Return (x, y) of the center of cell containing provided text 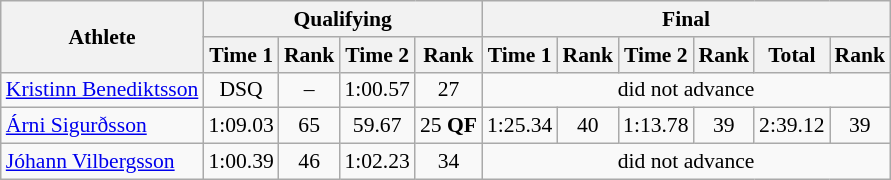
1:00.39 (240, 162)
59.67 (376, 126)
34 (448, 162)
– (310, 90)
DSQ (240, 90)
27 (448, 90)
1:25.34 (520, 126)
Qualifying (342, 19)
Total (792, 55)
1:13.78 (656, 126)
Jóhann Vilbergsson (102, 162)
Kristinn Benediktsson (102, 90)
Athlete (102, 36)
Árni Sigurðsson (102, 126)
1:00.57 (376, 90)
1:02.23 (376, 162)
25 QF (448, 126)
40 (588, 126)
2:39.12 (792, 126)
46 (310, 162)
65 (310, 126)
Final (686, 19)
1:09.03 (240, 126)
